Detect which cell encompasses the target text, then output its (X, Y) center coordinate. 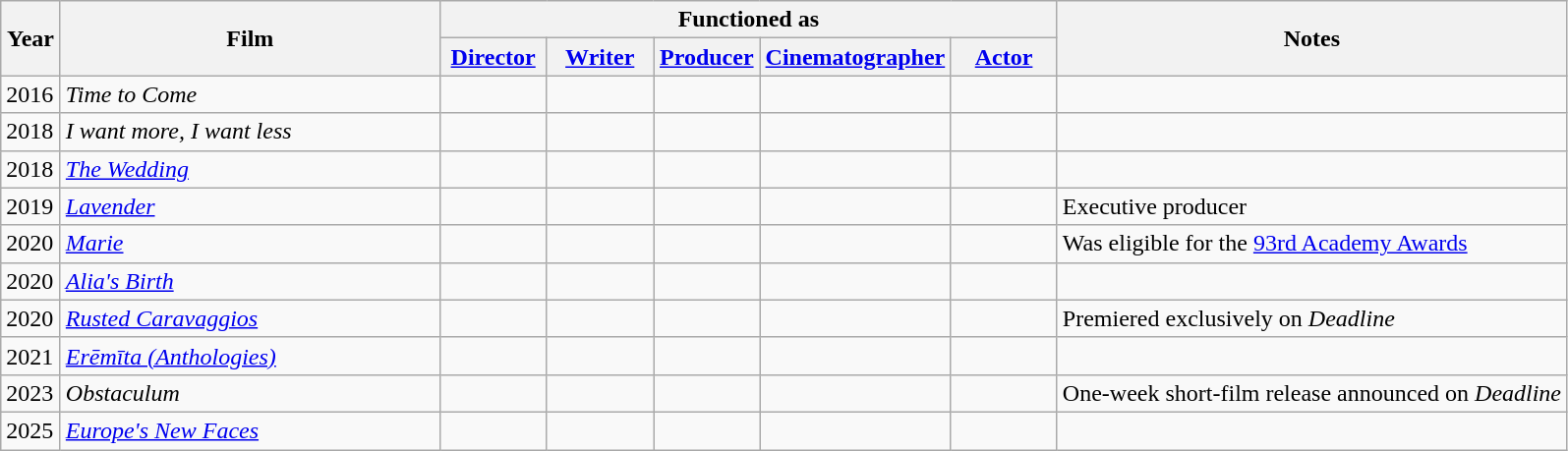
2019 (31, 206)
Notes (1311, 38)
Alia's Birth (250, 281)
Cinematographer (855, 57)
Premiered exclusively on Deadline (1311, 318)
Rusted Caravaggios (250, 318)
Erēmīta (Anthologies) (250, 356)
Film (250, 38)
I want more, I want less (250, 132)
Executive producer (1311, 206)
Was eligible for the 93rd Academy Awards (1311, 244)
The Wedding (250, 169)
2025 (31, 430)
Producer (706, 57)
Actor (1005, 57)
Marie (250, 244)
Time to Come (250, 94)
2023 (31, 393)
Functioned as (748, 20)
2016 (31, 94)
Obstaculum (250, 393)
2021 (31, 356)
One-week short-film release announced on Deadline (1311, 393)
Director (494, 57)
Lavender (250, 206)
Europe's New Faces (250, 430)
Writer (600, 57)
Year (31, 38)
